Pinpoint the cell where the given text exists, returning its (x, y) midpoint coordinate. 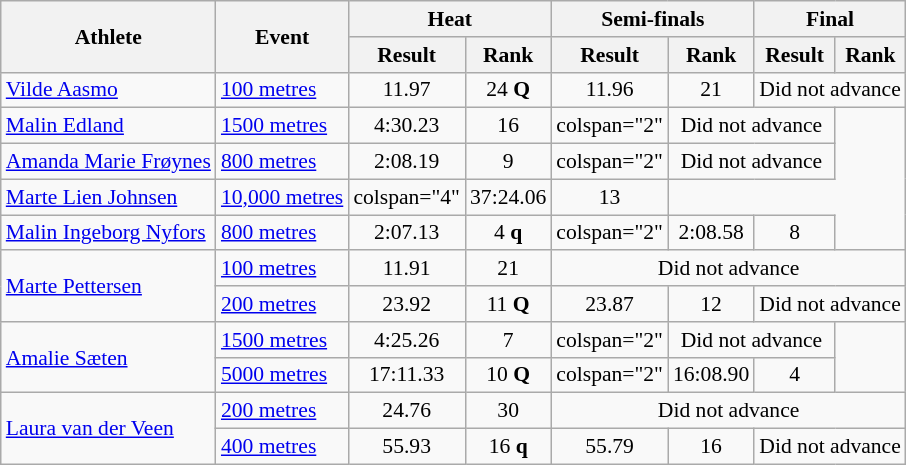
7 (508, 340)
Athlete (108, 36)
13 (610, 197)
16:08.90 (711, 375)
10,000 metres (282, 197)
11 Q (508, 304)
4:30.23 (406, 126)
4:25.26 (406, 340)
11.97 (406, 90)
Semi-finals (652, 19)
Final (830, 19)
30 (508, 411)
37:24.06 (508, 197)
55.79 (610, 447)
Amanda Marie Frøynes (108, 162)
Malin Ingeborg Nyfors (108, 233)
Amalie Sæten (108, 358)
5000 metres (282, 375)
Marte Lien Johnsen (108, 197)
Heat (450, 19)
16 q (508, 447)
Vilde Aasmo (108, 90)
4 (794, 375)
Laura van der Veen (108, 428)
colspan="4" (406, 197)
17:11.33 (406, 375)
9 (508, 162)
Malin Edland (108, 126)
11.96 (610, 90)
2:08.19 (406, 162)
24 Q (508, 90)
Marte Pettersen (108, 286)
400 metres (282, 447)
2:08.58 (711, 233)
24.76 (406, 411)
11.91 (406, 269)
55.93 (406, 447)
Event (282, 36)
10 Q (508, 375)
12 (711, 304)
2:07.13 (406, 233)
23.92 (406, 304)
4 q (508, 233)
8 (794, 233)
23.87 (610, 304)
